Identify which cell holds the provided text, then report its (X, Y) central coordinate. 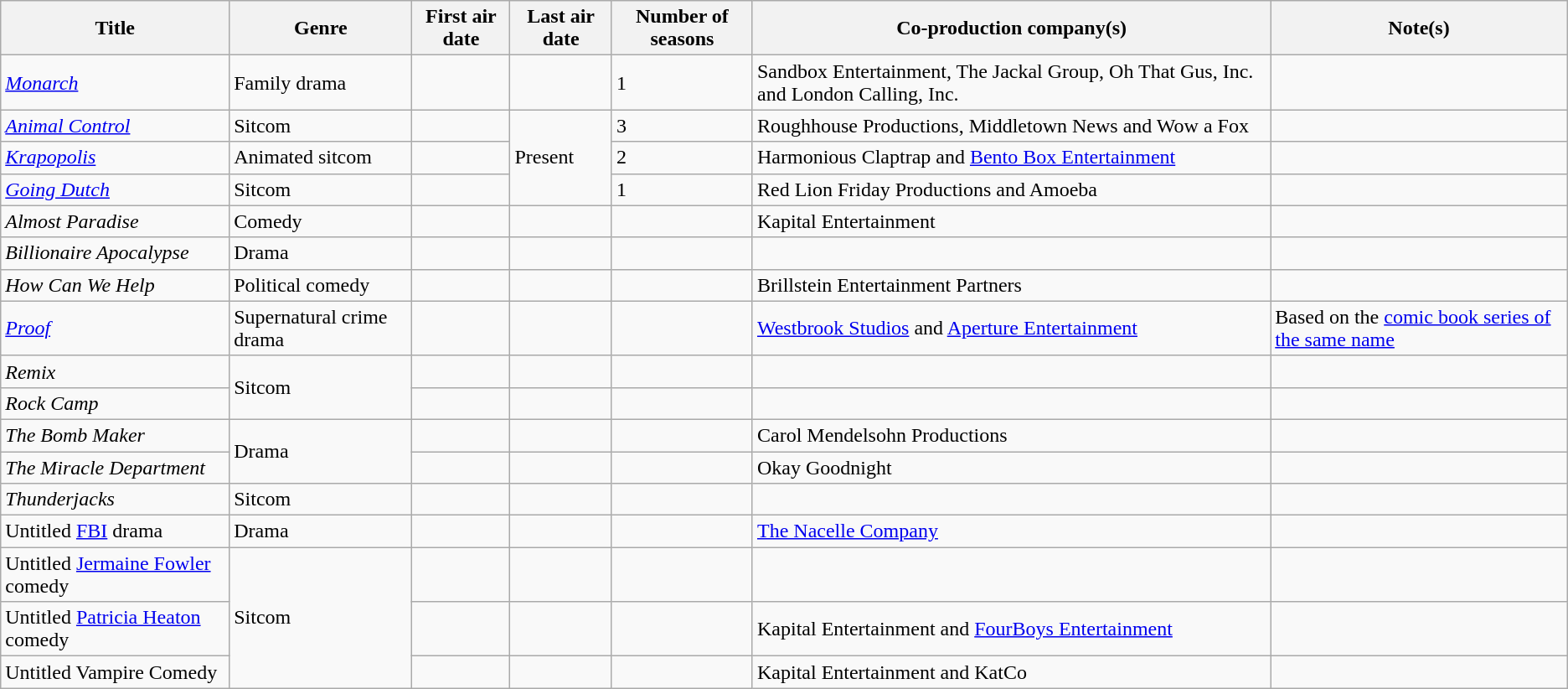
Untitled Vampire Comedy (116, 672)
3 (682, 126)
Westbrook Studios and Aperture Entertainment (1011, 329)
Roughhouse Productions, Middletown News and Wow a Fox (1011, 126)
Red Lion Friday Productions and Amoeba (1011, 189)
Brillstein Entertainment Partners (1011, 285)
Almost Paradise (116, 221)
The Bomb Maker (116, 435)
Going Dutch (116, 189)
Krapopolis (116, 158)
The Nacelle Company (1011, 531)
Okay Goodnight (1011, 467)
Thunderjacks (116, 500)
Title (116, 28)
Remix (116, 371)
Animal Control (116, 126)
Untitled Jermaine Fowler comedy (116, 575)
Carol Mendelsohn Productions (1011, 435)
Co-production company(s) (1011, 28)
Kapital Entertainment and FourBoys Entertainment (1011, 629)
Sandbox Entertainment, The Jackal Group, Oh That Gus, Inc. and London Calling, Inc. (1011, 82)
Number of seasons (682, 28)
Kapital Entertainment (1011, 221)
Animated sitcom (321, 158)
First air date (461, 28)
Supernatural crime drama (321, 329)
How Can We Help (116, 285)
Present (561, 158)
Untitled Patricia Heaton comedy (116, 629)
Proof (116, 329)
2 (682, 158)
Untitled FBI drama (116, 531)
Last air date (561, 28)
Political comedy (321, 285)
Monarch (116, 82)
Note(s) (1419, 28)
Harmonious Claptrap and Bento Box Entertainment (1011, 158)
Based on the comic book series of the same name (1419, 329)
Family drama (321, 82)
The Miracle Department (116, 467)
Comedy (321, 221)
Genre (321, 28)
Kapital Entertainment and KatCo (1011, 672)
Rock Camp (116, 403)
Billionaire Apocalypse (116, 253)
